For the text-containing cell, return its midpoint in (X, Y) coordinate format. 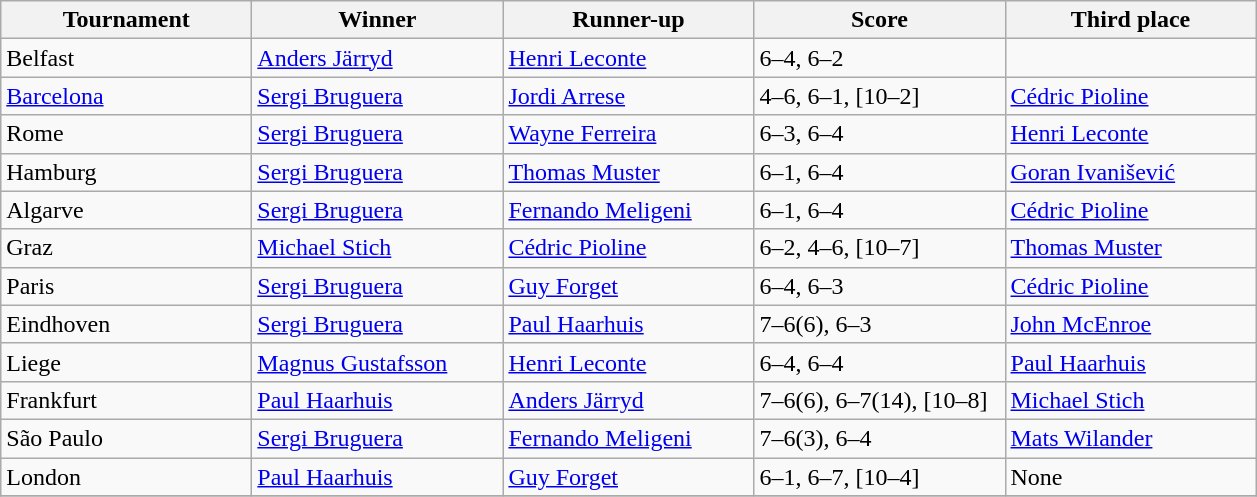
Wayne Ferreira (628, 134)
Paris (126, 286)
6–1, 6–7, [10–4] (880, 477)
John McEnroe (1130, 324)
Third place (1130, 20)
None (1130, 477)
Eindhoven (126, 324)
Hamburg (126, 172)
6–4, 6–3 (880, 286)
Runner-up (628, 20)
Algarve (126, 210)
6–3, 6–4 (880, 134)
Mats Wilander (1130, 438)
Graz (126, 248)
7–6(6), 6–3 (880, 324)
4–6, 6–1, [10–2] (880, 96)
São Paulo (126, 438)
Jordi Arrese (628, 96)
7–6(3), 6–4 (880, 438)
Magnus Gustafsson (378, 362)
Winner (378, 20)
7–6(6), 6–7(14), [10–8] (880, 400)
Barcelona (126, 96)
6–2, 4–6, [10–7] (880, 248)
6–4, 6–4 (880, 362)
Rome (126, 134)
Goran Ivanišević (1130, 172)
Score (880, 20)
Frankfurt (126, 400)
6–4, 6–2 (880, 58)
London (126, 477)
Belfast (126, 58)
Liege (126, 362)
Tournament (126, 20)
